Determine the (x, y) coordinate at the center of the cell enclosing the given text.  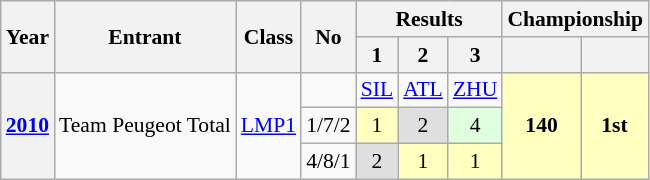
3 (475, 55)
No (328, 36)
140 (541, 126)
Results (430, 19)
4/8/1 (328, 162)
Class (268, 36)
Team Peugeot Total (145, 126)
4 (475, 126)
2010 (28, 126)
Entrant (145, 36)
Year (28, 36)
ATL (423, 90)
Championship (575, 19)
1/7/2 (328, 126)
1st (614, 126)
SIL (378, 90)
LMP1 (268, 126)
ZHU (475, 90)
